From the cell containing the given text, extract its center point as (x, y) coordinate. 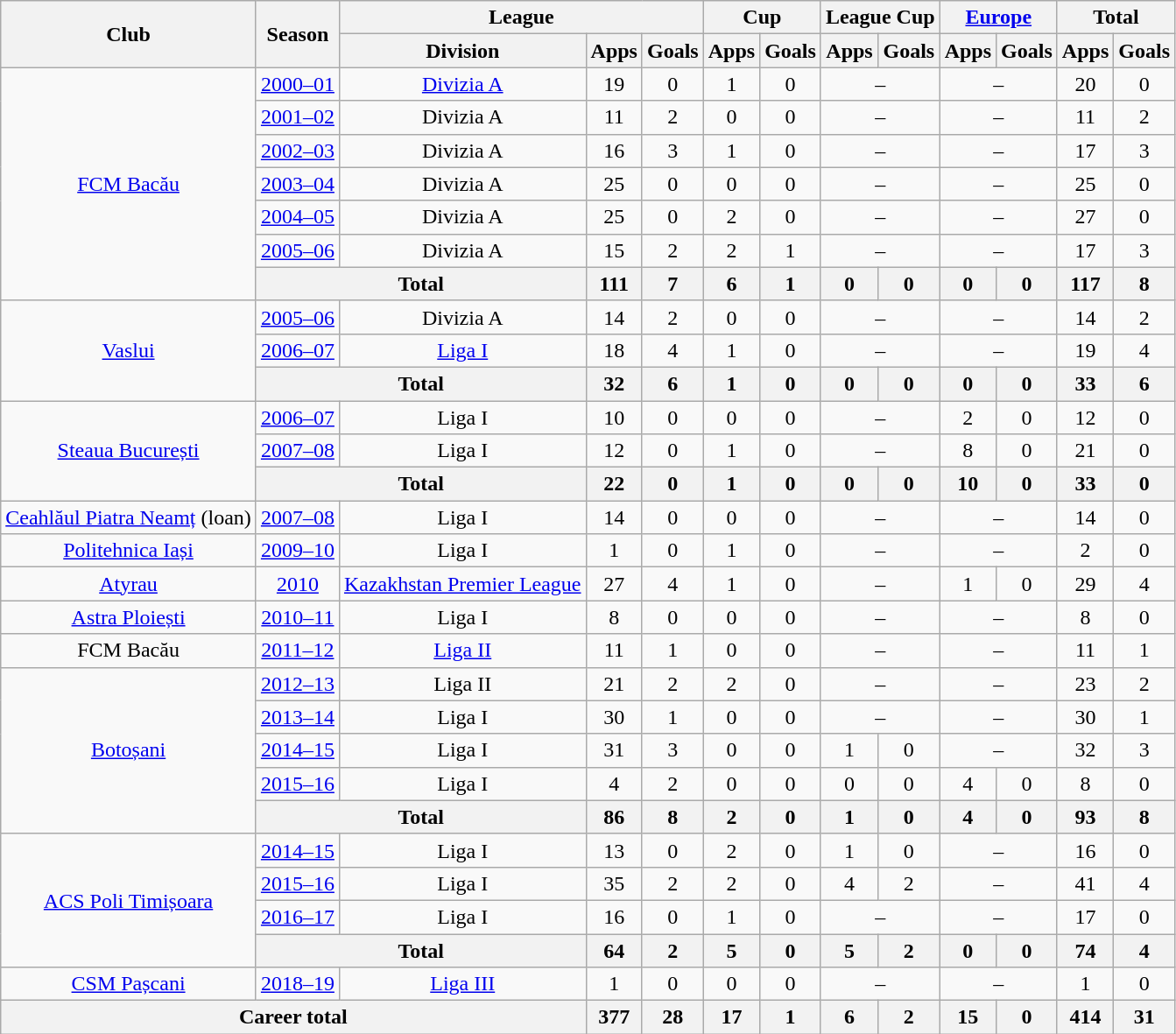
Division (462, 51)
23 (1085, 684)
2000–01 (298, 84)
2018–19 (298, 984)
117 (1085, 284)
377 (614, 1017)
93 (1085, 817)
18 (614, 350)
74 (1085, 950)
2011–12 (298, 651)
2004–05 (298, 217)
Career total (293, 1017)
Astra Ploiești (129, 617)
Vaslui (129, 350)
7 (673, 284)
111 (614, 284)
22 (614, 484)
2016–17 (298, 917)
2009–10 (298, 551)
Ceahlăul Piatra Neamț (loan) (129, 517)
2001–02 (298, 117)
20 (1085, 84)
2010 (298, 584)
2013–14 (298, 717)
Politehnica Iași (129, 551)
Cup (762, 18)
CSM Pașcani (129, 984)
2010–11 (298, 617)
35 (614, 883)
29 (1085, 584)
Steaua București (129, 451)
13 (614, 850)
League Cup (880, 18)
2003–04 (298, 184)
Season (298, 34)
2012–13 (298, 684)
414 (1085, 1017)
Liga III (462, 984)
ACS Poli Timișoara (129, 900)
League (521, 18)
2002–03 (298, 151)
Club (129, 34)
64 (614, 950)
Kazakhstan Premier League (462, 584)
Atyrau (129, 584)
28 (673, 1017)
41 (1085, 883)
Botoșani (129, 750)
Europe (998, 18)
86 (614, 817)
